Capture the cell that displays the provided text and extract its [X, Y] central coordinate. 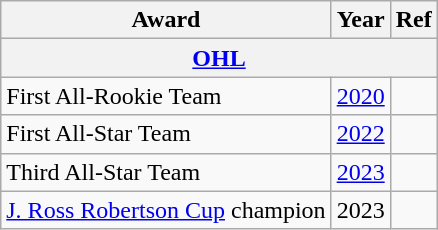
First All-Rookie Team [166, 96]
Award [166, 20]
Ref [414, 20]
Third All-Star Team [166, 172]
First All-Star Team [166, 134]
2022 [360, 134]
OHL [219, 58]
2020 [360, 96]
Year [360, 20]
J. Ross Robertson Cup champion [166, 210]
